Provide the [x, y] coordinate of the cell's center where the given text is located.  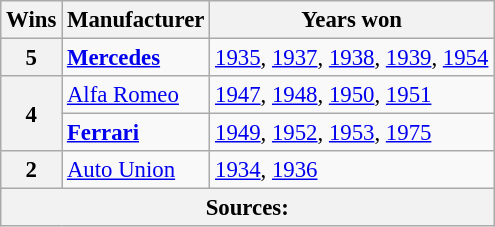
Alfa Romeo [136, 95]
4 [32, 114]
Sources: [248, 208]
Mercedes [136, 58]
5 [32, 58]
1935, 1937, 1938, 1939, 1954 [352, 58]
Years won [352, 20]
1947, 1948, 1950, 1951 [352, 95]
Manufacturer [136, 20]
2 [32, 170]
Auto Union [136, 170]
Wins [32, 20]
1934, 1936 [352, 170]
Ferrari [136, 133]
1949, 1952, 1953, 1975 [352, 133]
